Determine the [x, y] coordinate at the center of the cell enclosing the given text.  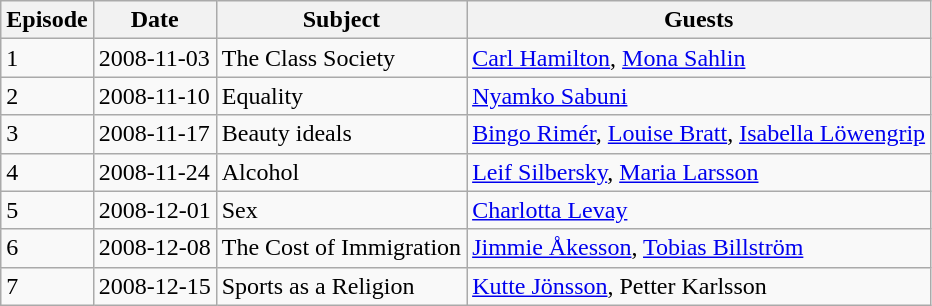
Sports as a Religion [341, 286]
Episode [47, 20]
2008-12-15 [154, 286]
5 [47, 210]
7 [47, 286]
Date [154, 20]
Subject [341, 20]
Kutte Jönsson, Petter Karlsson [699, 286]
2008-11-24 [154, 172]
The Cost of Immigration [341, 248]
Sex [341, 210]
6 [47, 248]
2008-12-08 [154, 248]
2008-11-10 [154, 96]
Jimmie Åkesson, Tobias Billström [699, 248]
1 [47, 58]
Equality [341, 96]
Alcohol [341, 172]
2008-11-17 [154, 134]
Bingo Rimér, Louise Bratt, Isabella Löwengrip [699, 134]
Nyamko Sabuni [699, 96]
Beauty ideals [341, 134]
Carl Hamilton, Mona Sahlin [699, 58]
3 [47, 134]
Charlotta Levay [699, 210]
Guests [699, 20]
2008-11-03 [154, 58]
2008-12-01 [154, 210]
2 [47, 96]
The Class Society [341, 58]
4 [47, 172]
Leif Silbersky, Maria Larsson [699, 172]
